Capture the cell that displays the provided text and extract its [x, y] central coordinate. 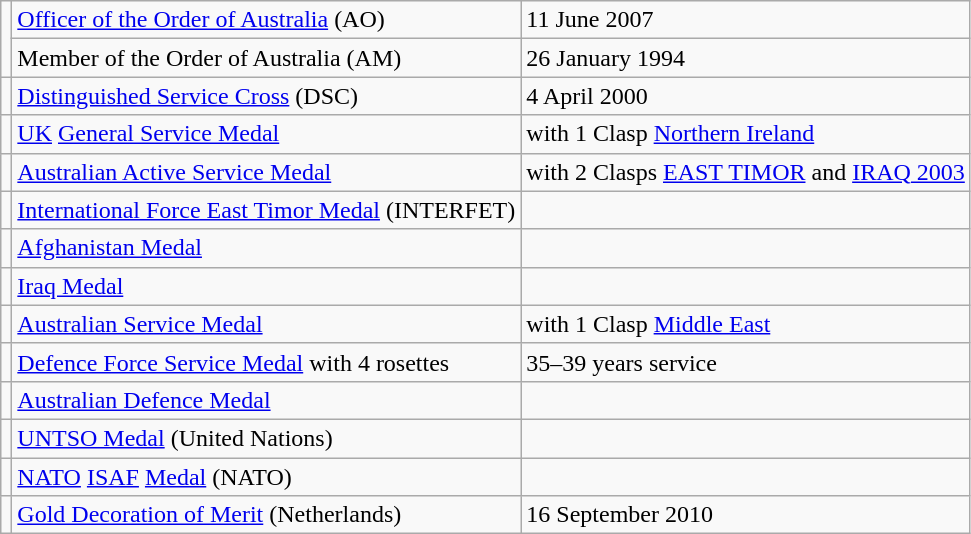
26 January 1994 [746, 58]
Australian Service Medal [266, 324]
UNTSO Medal (United Nations) [266, 438]
16 September 2010 [746, 515]
Defence Force Service Medal with 4 rosettes [266, 362]
with 2 Clasps EAST TIMOR and IRAQ 2003 [746, 172]
UK General Service Medal [266, 134]
35–39 years service [746, 362]
Distinguished Service Cross (DSC) [266, 96]
Australian Active Service Medal [266, 172]
Afghanistan Medal [266, 248]
International Force East Timor Medal (INTERFET) [266, 210]
Gold Decoration of Merit (Netherlands) [266, 515]
11 June 2007 [746, 20]
Member of the Order of Australia (AM) [266, 58]
with 1 Clasp Northern Ireland [746, 134]
Iraq Medal [266, 286]
4 April 2000 [746, 96]
NATO ISAF Medal (NATO) [266, 477]
with 1 Clasp Middle East [746, 324]
Officer of the Order of Australia (AO) [266, 20]
Australian Defence Medal [266, 400]
